Output the (X, Y) coordinate of the center of the cell containing the given text.  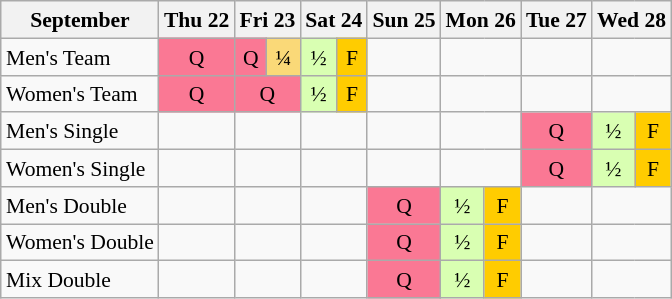
Mon 26 (481, 20)
Fri 23 (267, 20)
Women's Double (80, 242)
Tue 27 (556, 20)
¼ (284, 56)
Men's Double (80, 204)
Sun 25 (404, 20)
Men's Team (80, 56)
September (80, 20)
Men's Single (80, 130)
Women's Single (80, 168)
Wed 28 (632, 20)
Sat 24 (334, 20)
Mix Double (80, 280)
Thu 22 (197, 20)
Women's Team (80, 94)
